Provide the [X, Y] coordinate of the cell's center where the given text is located.  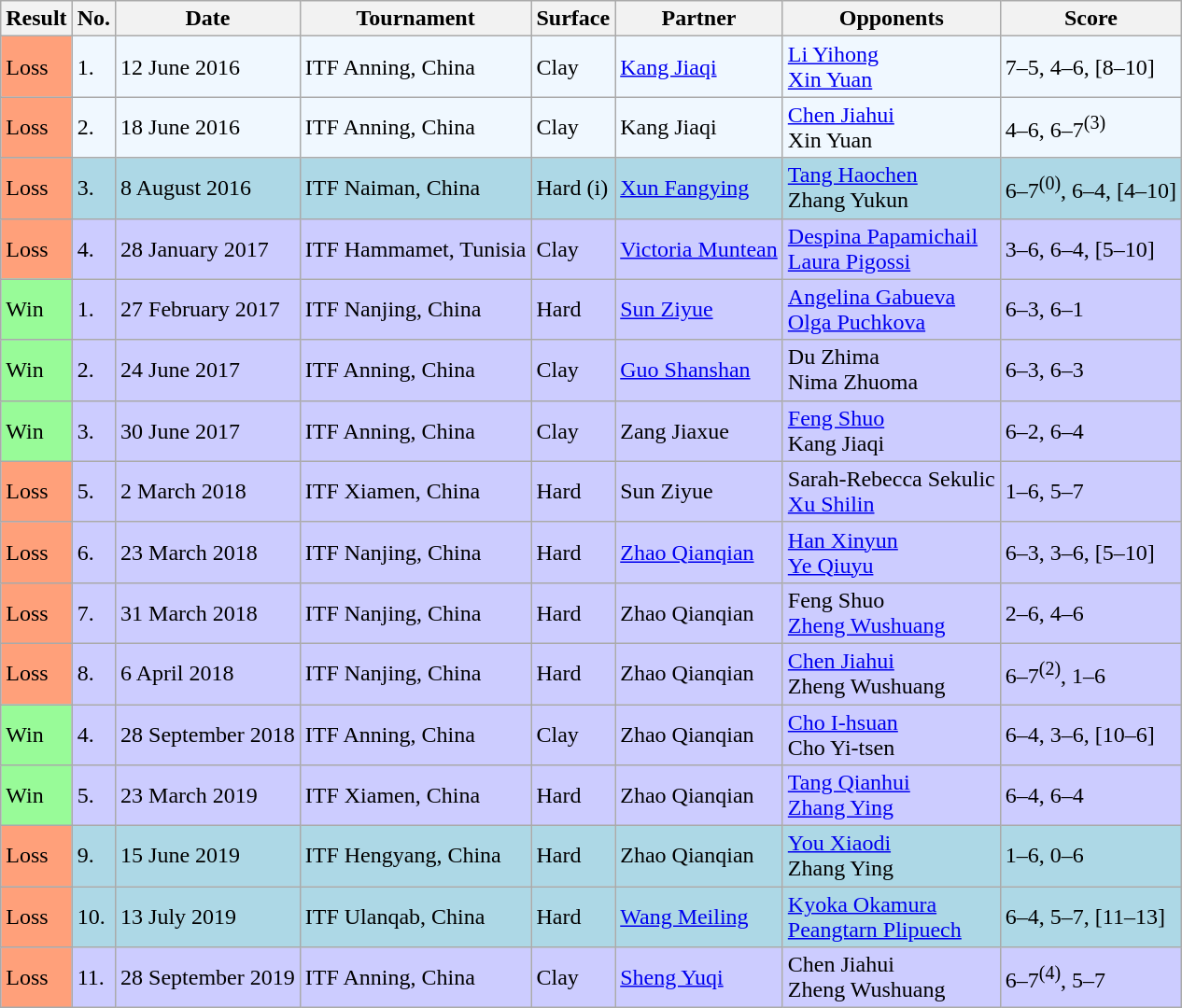
8 August 2016 [208, 189]
6–3, 3–6, [5–10] [1091, 553]
4–6, 6–7(3) [1091, 127]
6–7(2), 1–6 [1091, 674]
6–7(0), 6–4, [4–10] [1091, 189]
6–2, 6–4 [1091, 431]
Despina Papamichail Laura Pigossi [891, 248]
11. [93, 978]
28 September 2019 [208, 978]
Tournament [415, 19]
23 March 2019 [208, 795]
3–6, 6–4, [5–10] [1091, 248]
10. [93, 917]
2–6, 4–6 [1091, 612]
No. [93, 19]
Li Yihong Xin Yuan [891, 67]
Kyoka Okamura Peangtarn Plipuech [891, 917]
ITF Hammamet, Tunisia [415, 248]
6–7(4), 5–7 [1091, 978]
Tang Haochen Zhang Yukun [891, 189]
Du Zhima Nima Zhuoma [891, 370]
ITF Naiman, China [415, 189]
6–4, 5–7, [11–13] [1091, 917]
1–6, 5–7 [1091, 491]
ITF Ulanqab, China [415, 917]
ITF Hengyang, China [415, 857]
13 July 2019 [208, 917]
6–3, 6–1 [1091, 310]
Sheng Yuqi [699, 978]
Guo Shanshan [699, 370]
8. [93, 674]
30 June 2017 [208, 431]
Hard (i) [573, 189]
Sarah-Rebecca Sekulic Xu Shilin [891, 491]
Tang Qianhui Zhang Ying [891, 795]
Zang Jiaxue [699, 431]
28 September 2018 [208, 734]
Xun Fangying [699, 189]
6 April 2018 [208, 674]
Wang Meiling [699, 917]
Surface [573, 19]
31 March 2018 [208, 612]
Score [1091, 19]
12 June 2016 [208, 67]
6–4, 3–6, [10–6] [1091, 734]
Victoria Muntean [699, 248]
6. [93, 553]
You Xiaodi Zhang Ying [891, 857]
Opponents [891, 19]
Partner [699, 19]
Result [36, 19]
9. [93, 857]
2 March 2018 [208, 491]
Chen Jiahui Xin Yuan [891, 127]
15 June 2019 [208, 857]
23 March 2018 [208, 553]
Feng Shuo Kang Jiaqi [891, 431]
24 June 2017 [208, 370]
Angelina Gabueva Olga Puchkova [891, 310]
6–3, 6–3 [1091, 370]
27 February 2017 [208, 310]
28 January 2017 [208, 248]
6–4, 6–4 [1091, 795]
7. [93, 612]
7–5, 4–6, [8–10] [1091, 67]
Han Xinyun Ye Qiuyu [891, 553]
Date [208, 19]
Cho I-hsuan Cho Yi-tsen [891, 734]
18 June 2016 [208, 127]
Feng Shuo Zheng Wushuang [891, 612]
1–6, 0–6 [1091, 857]
